For the text-containing cell, return its midpoint in (x, y) coordinate format. 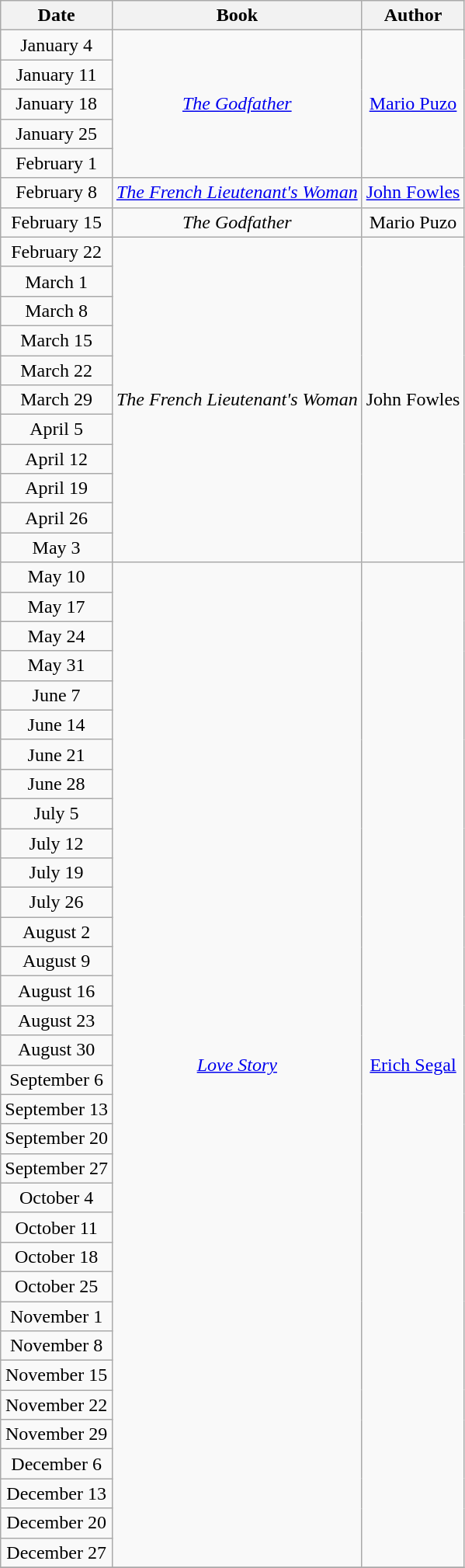
July 5 (57, 813)
September 27 (57, 1168)
Date (57, 16)
April 26 (57, 518)
December 27 (57, 1552)
October 25 (57, 1286)
May 24 (57, 636)
August 16 (57, 991)
Author (413, 16)
November 15 (57, 1375)
December 13 (57, 1493)
February 8 (57, 193)
Book (237, 16)
August 2 (57, 932)
March 29 (57, 400)
October 11 (57, 1227)
May 31 (57, 666)
November 29 (57, 1434)
December 6 (57, 1464)
June 7 (57, 695)
June 28 (57, 784)
July 19 (57, 873)
January 11 (57, 75)
February 15 (57, 222)
April 19 (57, 488)
September 6 (57, 1080)
October 18 (57, 1257)
February 22 (57, 252)
September 20 (57, 1139)
March 22 (57, 370)
September 13 (57, 1109)
February 1 (57, 163)
August 23 (57, 1020)
August 9 (57, 961)
August 30 (57, 1050)
January 18 (57, 104)
May 10 (57, 577)
Erich Segal (413, 1065)
May 17 (57, 607)
October 4 (57, 1198)
June 21 (57, 754)
July 12 (57, 843)
March 1 (57, 281)
January 25 (57, 134)
November 1 (57, 1316)
November 8 (57, 1346)
November 22 (57, 1405)
June 14 (57, 725)
July 26 (57, 902)
March 15 (57, 340)
March 8 (57, 311)
December 20 (57, 1523)
April 12 (57, 459)
Love Story (237, 1065)
May 3 (57, 548)
January 4 (57, 45)
April 5 (57, 429)
